Determine the (X, Y) coordinate at the center of the cell enclosing the given text.  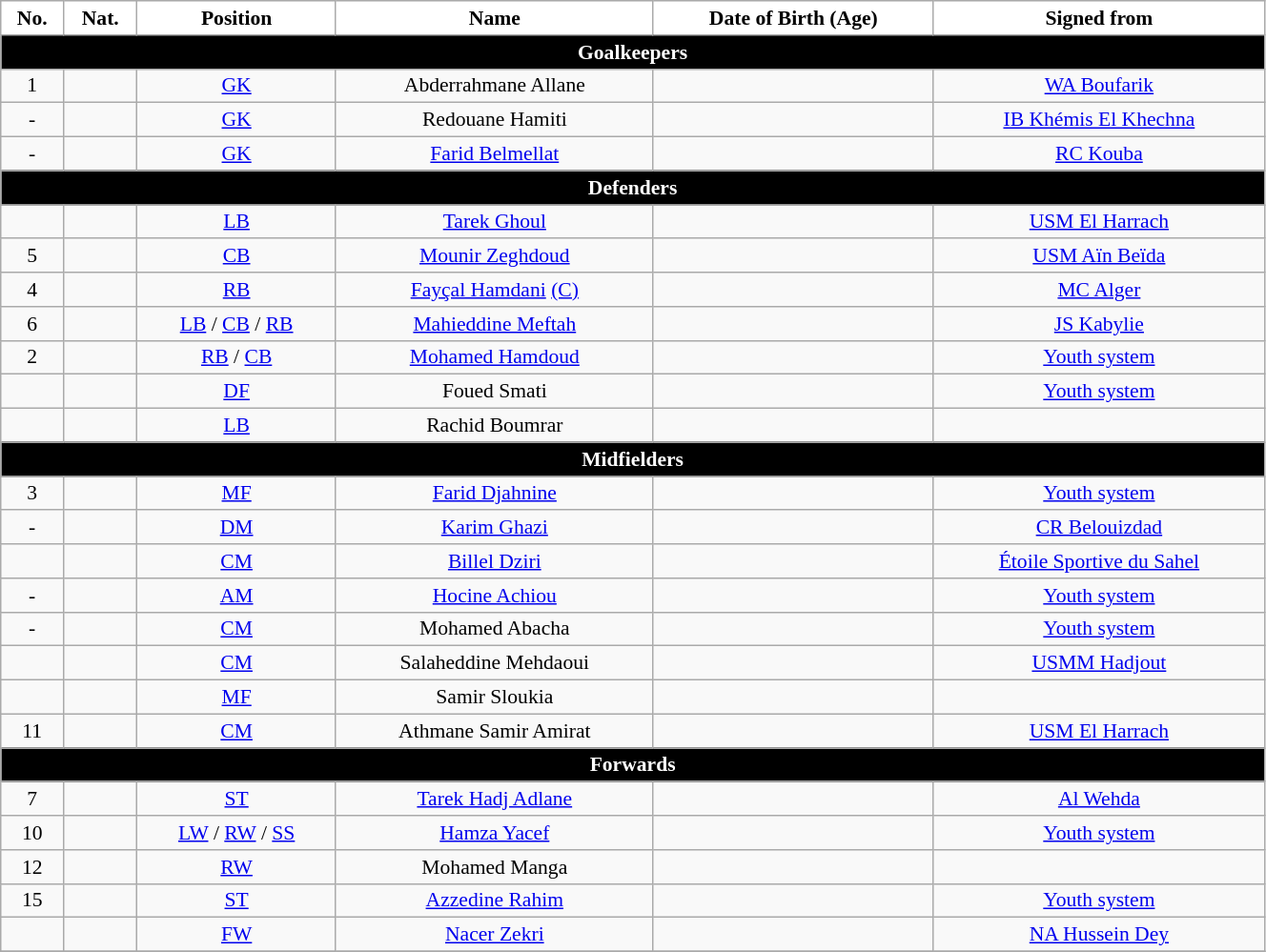
FW (236, 935)
3 (32, 494)
Midfielders (633, 459)
Farid Djahnine (494, 494)
Al Wehda (1098, 800)
Mahieddine Meftah (494, 324)
Goalkeepers (633, 52)
4 (32, 290)
CB (236, 256)
AM (236, 596)
Redouane Hamiti (494, 120)
Billel Dziri (494, 561)
Defenders (633, 188)
LB / CB / RB (236, 324)
Signed from (1098, 18)
IB Khémis El Khechna (1098, 120)
Hocine Achiou (494, 596)
6 (32, 324)
DM (236, 528)
Karim Ghazi (494, 528)
Mohamed Abacha (494, 629)
10 (32, 833)
USMM Hadjout (1098, 663)
No. (32, 18)
12 (32, 867)
Étoile Sportive du Sahel (1098, 561)
5 (32, 256)
RW (236, 867)
Athmane Samir Amirat (494, 731)
LW / RW / SS (236, 833)
Farid Belmellat (494, 154)
11 (32, 731)
Mounir Zeghdoud (494, 256)
CR Belouizdad (1098, 528)
Foued Smati (494, 392)
RB / CB (236, 357)
Tarek Hadj Adlane (494, 800)
MC Alger (1098, 290)
Nat. (101, 18)
NA Hussein Dey (1098, 935)
Rachid Boumrar (494, 426)
Forwards (633, 765)
Salaheddine Mehdaoui (494, 663)
7 (32, 800)
DF (236, 392)
15 (32, 901)
Date of Birth (Age) (793, 18)
Abderrahmane Allane (494, 86)
WA Boufarik (1098, 86)
Name (494, 18)
Samir Sloukia (494, 698)
Azzedine Rahim (494, 901)
USM Aïn Beïda (1098, 256)
Mohamed Hamdoud (494, 357)
Nacer Zekri (494, 935)
Hamza Yacef (494, 833)
2 (32, 357)
Position (236, 18)
1 (32, 86)
Fayçal Hamdani (C) (494, 290)
Tarek Ghoul (494, 222)
RB (236, 290)
Mohamed Manga (494, 867)
RC Kouba (1098, 154)
JS Kabylie (1098, 324)
